Provide the [x, y] coordinate of the cell's center where the given text is located.  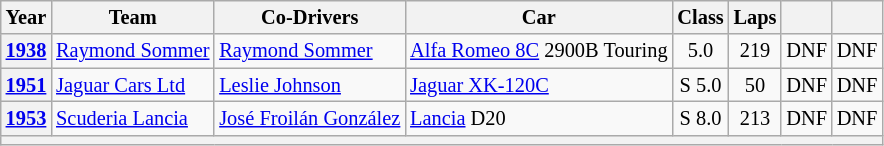
Class [700, 17]
50 [756, 85]
S 8.0 [700, 118]
Alfa Romeo 8C 2900B Touring [538, 51]
219 [756, 51]
José Froilán González [310, 118]
Laps [756, 17]
Scuderia Lancia [132, 118]
S 5.0 [700, 85]
1953 [26, 118]
Leslie Johnson [310, 85]
5.0 [700, 51]
1938 [26, 51]
Co-Drivers [310, 17]
213 [756, 118]
Jaguar Cars Ltd [132, 85]
Car [538, 17]
1951 [26, 85]
Team [132, 17]
Lancia D20 [538, 118]
Year [26, 17]
Jaguar XK-120C [538, 85]
